Search for the cell housing the specified text and yield its [x, y] center coordinate. 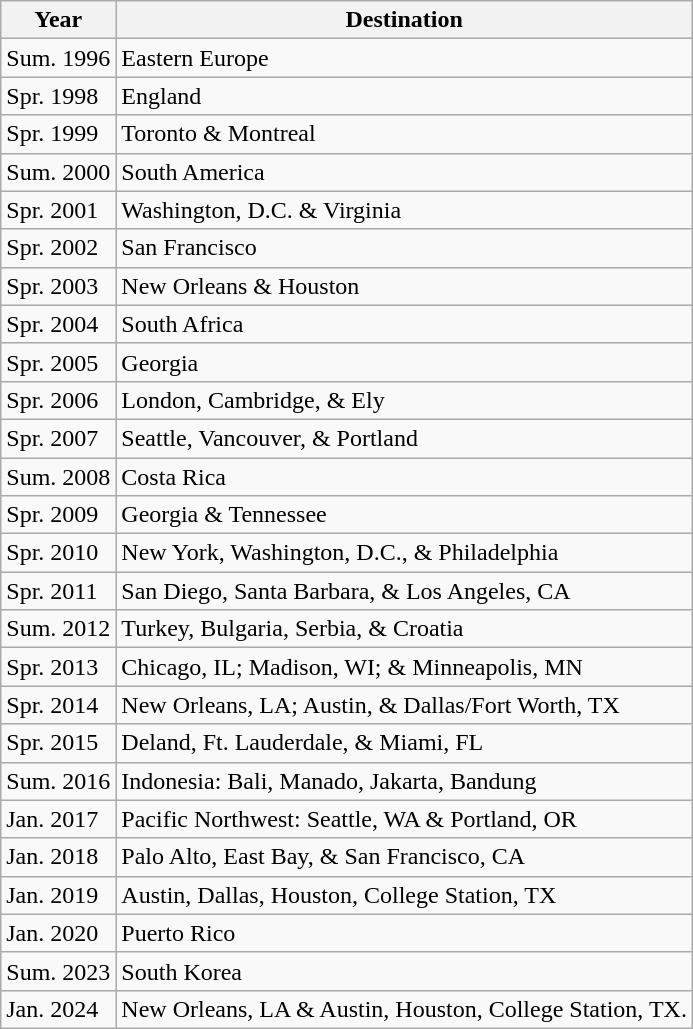
Spr. 2006 [58, 400]
Austin, Dallas, Houston, College Station, TX [404, 895]
South Africa [404, 324]
England [404, 96]
Spr. 2013 [58, 667]
Jan. 2017 [58, 819]
Eastern Europe [404, 58]
Spr. 2004 [58, 324]
Spr. 2007 [58, 438]
Year [58, 20]
Spr. 2011 [58, 591]
South Korea [404, 971]
Palo Alto, East Bay, & San Francisco, CA [404, 857]
Spr. 1999 [58, 134]
New York, Washington, D.C., & Philadelphia [404, 553]
Spr. 1998 [58, 96]
South America [404, 172]
Jan. 2020 [58, 933]
Spr. 2001 [58, 210]
Chicago, IL; Madison, WI; & Minneapolis, MN [404, 667]
Sum. 1996 [58, 58]
Jan. 2024 [58, 1009]
Jan. 2018 [58, 857]
Spr. 2009 [58, 515]
San Diego, Santa Barbara, & Los Angeles, CA [404, 591]
Turkey, Bulgaria, Serbia, & Croatia [404, 629]
New Orleans, LA; Austin, & Dallas/Fort Worth, TX [404, 705]
Spr. 2014 [58, 705]
Spr. 2010 [58, 553]
Georgia & Tennessee [404, 515]
Sum. 2023 [58, 971]
Toronto & Montreal [404, 134]
New Orleans, LA & Austin, Houston, College Station, TX. [404, 1009]
Spr. 2005 [58, 362]
New Orleans & Houston [404, 286]
Deland, Ft. Lauderdale, & Miami, FL [404, 743]
London, Cambridge, & Ely [404, 400]
Pacific Northwest: Seattle, WA & Portland, OR [404, 819]
Indonesia: Bali, Manado, Jakarta, Bandung [404, 781]
Sum. 2008 [58, 477]
Jan. 2019 [58, 895]
Sum. 2016 [58, 781]
San Francisco [404, 248]
Spr. 2002 [58, 248]
Spr. 2003 [58, 286]
Georgia [404, 362]
Seattle, Vancouver, & Portland [404, 438]
Sum. 2000 [58, 172]
Puerto Rico [404, 933]
Washington, D.C. & Virginia [404, 210]
Destination [404, 20]
Sum. 2012 [58, 629]
Costa Rica [404, 477]
Spr. 2015 [58, 743]
